Capture the cell that displays the provided text and extract its (X, Y) central coordinate. 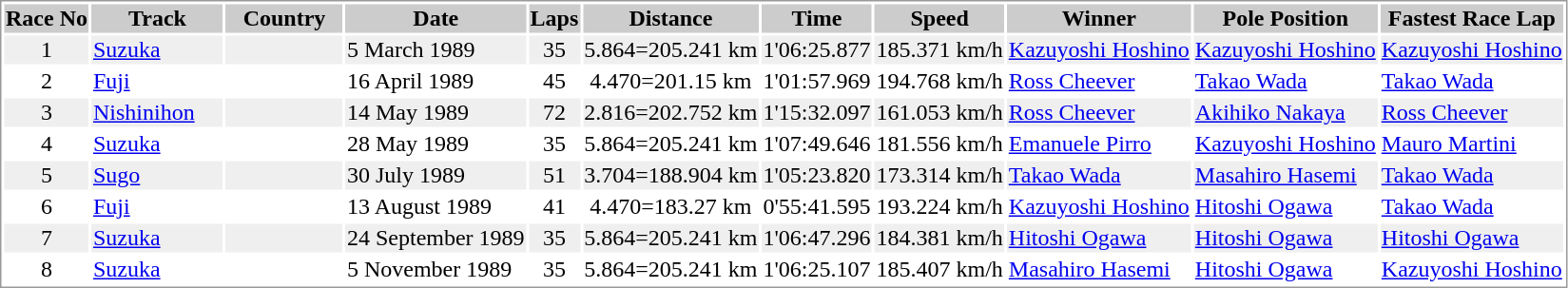
28 May 1989 (436, 144)
Country (283, 18)
3 (46, 113)
1'07:49.646 (817, 144)
16 April 1989 (436, 81)
173.314 km/h (939, 176)
0'55:41.595 (817, 206)
Track (157, 18)
181.556 km/h (939, 144)
Winner (1099, 18)
193.224 km/h (939, 206)
72 (554, 113)
Distance (671, 18)
1 (46, 50)
41 (554, 206)
Speed (939, 18)
6 (46, 206)
185.407 km/h (939, 269)
5 November 1989 (436, 269)
4 (46, 144)
Sugo (157, 176)
Akihiko Nakaya (1286, 113)
161.053 km/h (939, 113)
Nishinihon (157, 113)
30 July 1989 (436, 176)
Emanuele Pirro (1099, 144)
1'15:32.097 (817, 113)
1'06:25.877 (817, 50)
Time (817, 18)
51 (554, 176)
5 (46, 176)
184.381 km/h (939, 239)
Laps (554, 18)
1'05:23.820 (817, 176)
185.371 km/h (939, 50)
1'06:25.107 (817, 269)
4.470=183.27 km (671, 206)
14 May 1989 (436, 113)
2.816=202.752 km (671, 113)
45 (554, 81)
2 (46, 81)
Date (436, 18)
Race No (46, 18)
Mauro Martini (1472, 144)
13 August 1989 (436, 206)
7 (46, 239)
24 September 1989 (436, 239)
1'01:57.969 (817, 81)
8 (46, 269)
194.768 km/h (939, 81)
Pole Position (1286, 18)
1'06:47.296 (817, 239)
5 March 1989 (436, 50)
Fastest Race Lap (1472, 18)
4.470=201.15 km (671, 81)
3.704=188.904 km (671, 176)
